Locate the cell with the specified text and output its (X, Y) center coordinate. 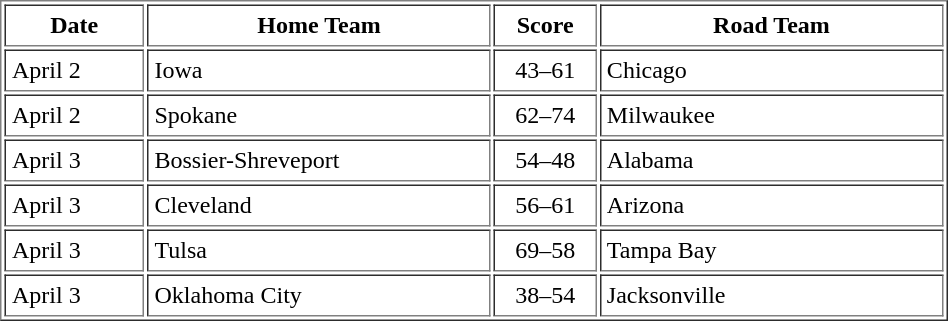
62–74 (545, 115)
Oklahoma City (319, 295)
Jacksonville (771, 295)
Cleveland (319, 205)
Bossier-Shreveport (319, 161)
Date (74, 25)
38–54 (545, 295)
Milwaukee (771, 115)
56–61 (545, 205)
Road Team (771, 25)
69–58 (545, 251)
Spokane (319, 115)
Tampa Bay (771, 251)
43–61 (545, 71)
Arizona (771, 205)
Iowa (319, 71)
Alabama (771, 161)
Score (545, 25)
Chicago (771, 71)
Home Team (319, 25)
54–48 (545, 161)
Tulsa (319, 251)
